Find where the given text appears and provide that cell's center as (x, y) coordinate. 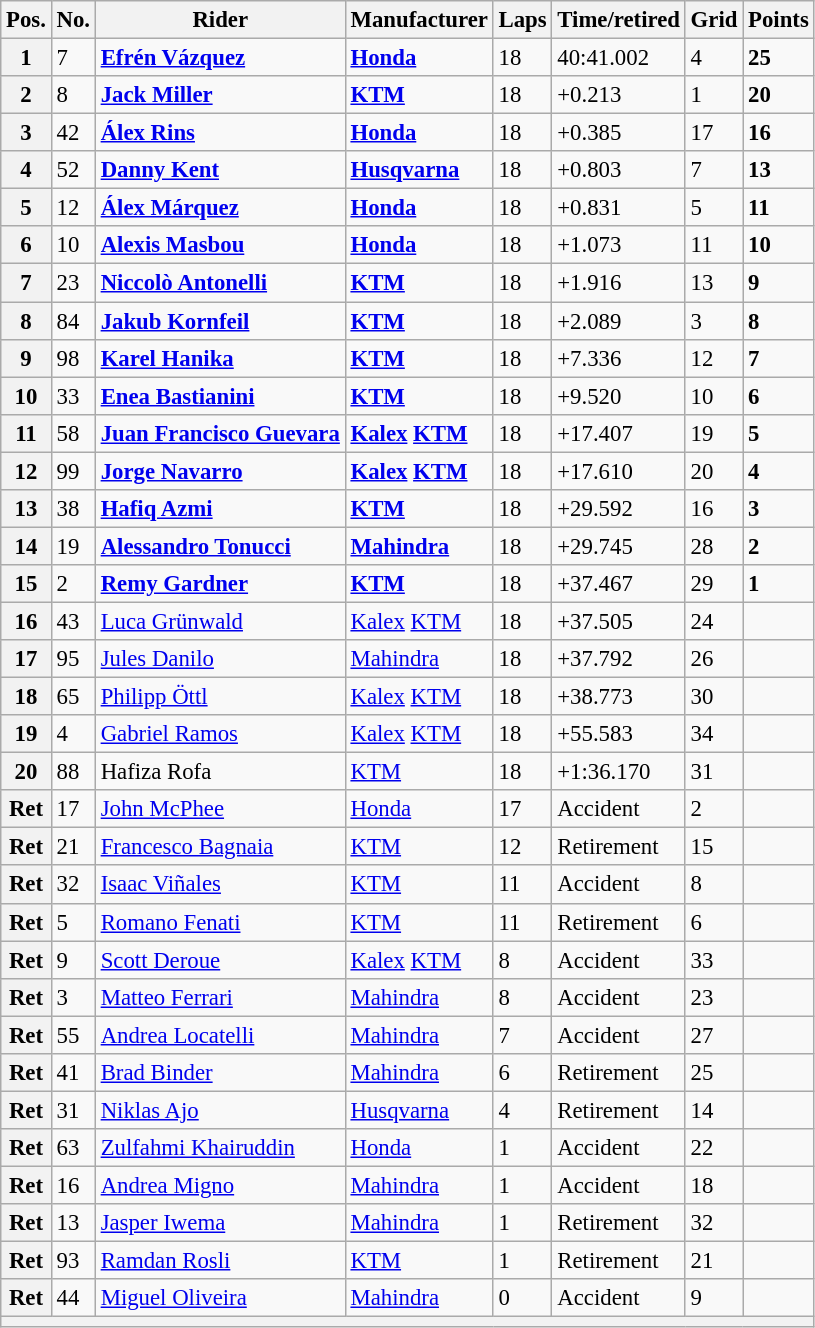
+0.803 (618, 170)
98 (73, 358)
Andrea Migno (220, 1185)
28 (714, 546)
26 (714, 659)
+1.916 (618, 283)
Romano Fenati (220, 922)
Hafiq Azmi (220, 509)
Jules Danilo (220, 659)
Álex Márquez (220, 208)
Jack Miller (220, 95)
Jasper Iwema (220, 1223)
Alexis Masbou (220, 245)
+17.610 (618, 471)
65 (73, 697)
93 (73, 1261)
52 (73, 170)
Gabriel Ramos (220, 734)
+0.385 (618, 133)
John McPhee (220, 809)
Zulfahmi Khairuddin (220, 1148)
+7.336 (618, 358)
+37.505 (618, 621)
Jorge Navarro (220, 471)
Niccolò Antonelli (220, 283)
Juan Francisco Guevara (220, 433)
40:41.002 (618, 58)
+1.073 (618, 245)
34 (714, 734)
84 (73, 321)
Scott Deroue (220, 960)
44 (73, 1298)
Niklas Ajo (220, 1110)
88 (73, 772)
+1:36.170 (618, 772)
Philipp Öttl (220, 697)
+38.773 (618, 697)
Time/retired (618, 20)
Alessandro Tonucci (220, 546)
+0.831 (618, 208)
27 (714, 1035)
55 (73, 1035)
Matteo Ferrari (220, 997)
Enea Bastianini (220, 396)
Isaac Viñales (220, 885)
Ramdan Rosli (220, 1261)
+29.745 (618, 546)
Brad Binder (220, 1073)
Pos. (26, 20)
0 (522, 1298)
38 (73, 509)
99 (73, 471)
Rider (220, 20)
Jakub Kornfeil (220, 321)
+37.467 (618, 584)
No. (73, 20)
Efrén Vázquez (220, 58)
Hafiza Rofa (220, 772)
Laps (522, 20)
41 (73, 1073)
63 (73, 1148)
29 (714, 584)
Francesco Bagnaia (220, 847)
+9.520 (618, 396)
Grid (714, 20)
Miguel Oliveira (220, 1298)
Andrea Locatelli (220, 1035)
+2.089 (618, 321)
+17.407 (618, 433)
Luca Grünwald (220, 621)
Danny Kent (220, 170)
24 (714, 621)
95 (73, 659)
Points (778, 20)
22 (714, 1148)
+55.583 (618, 734)
+29.592 (618, 509)
Manufacturer (419, 20)
+0.213 (618, 95)
30 (714, 697)
+37.792 (618, 659)
58 (73, 433)
Remy Gardner (220, 584)
43 (73, 621)
Karel Hanika (220, 358)
Álex Rins (220, 133)
42 (73, 133)
